Identify which cell holds the provided text, then report its [x, y] central coordinate. 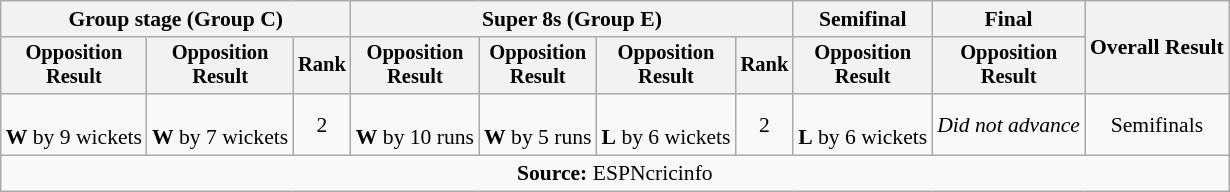
W by 5 runs [538, 124]
Semifinals [1157, 124]
Final [1008, 19]
W by 9 wickets [74, 124]
Super 8s (Group E) [572, 19]
Group stage (Group C) [176, 19]
Overall Result [1157, 48]
W by 10 runs [415, 124]
Source: ESPNcricinfo [615, 174]
Semifinal [862, 19]
W by 7 wickets [220, 124]
Did not advance [1008, 124]
